From the cell containing the given text, extract its center point as [x, y] coordinate. 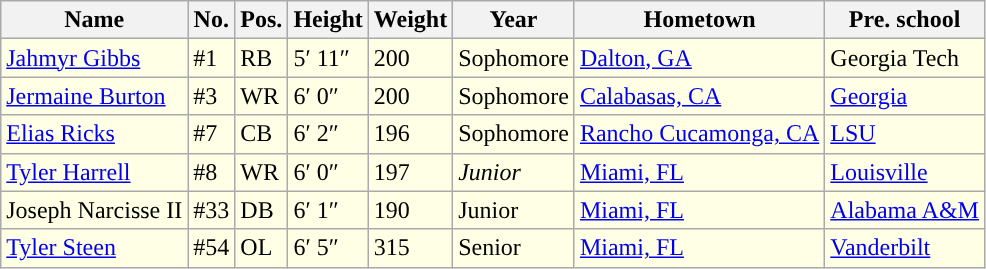
6′ 5″ [328, 248]
LSU [905, 134]
Weight [410, 20]
Dalton, GA [699, 58]
197 [410, 172]
Tyler Harrell [94, 172]
Height [328, 20]
#3 [212, 96]
Rancho Cucamonga, CA [699, 134]
Name [94, 20]
Pos. [262, 20]
Pre. school [905, 20]
#54 [212, 248]
5′ 11″ [328, 58]
#1 [212, 58]
196 [410, 134]
#8 [212, 172]
RB [262, 58]
OL [262, 248]
No. [212, 20]
Joseph Narcisse II [94, 210]
CB [262, 134]
Georgia Tech [905, 58]
6′ 2″ [328, 134]
DB [262, 210]
190 [410, 210]
Tyler Steen [94, 248]
315 [410, 248]
#33 [212, 210]
Alabama A&M [905, 210]
Louisville [905, 172]
#7 [212, 134]
Elias Ricks [94, 134]
Calabasas, CA [699, 96]
Georgia [905, 96]
Jermaine Burton [94, 96]
Vanderbilt [905, 248]
6′ 1″ [328, 210]
Senior [514, 248]
Jahmyr Gibbs [94, 58]
Hometown [699, 20]
Year [514, 20]
